Identify which cell holds the provided text, then report its (x, y) central coordinate. 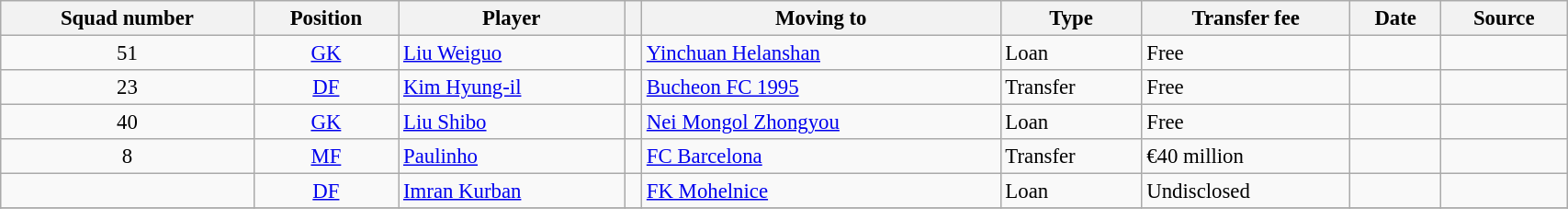
Imran Kurban (512, 192)
Liu Weiguo (512, 53)
Yinchuan Helanshan (821, 53)
MF (326, 157)
8 (127, 157)
40 (127, 122)
Kim Hyung-il (512, 87)
Undisclosed (1246, 192)
Nei Mongol Zhongyou (821, 122)
€40 million (1246, 157)
Paulinho (512, 157)
Moving to (821, 18)
Player (512, 18)
FK Mohelnice (821, 192)
Position (326, 18)
Transfer fee (1246, 18)
23 (127, 87)
Liu Shibo (512, 122)
FC Barcelona (821, 157)
Date (1394, 18)
51 (127, 53)
Source (1505, 18)
Bucheon FC 1995 (821, 87)
Squad number (127, 18)
Type (1071, 18)
